Return the [X, Y] coordinate for the center point of the cell that contains the specified text.  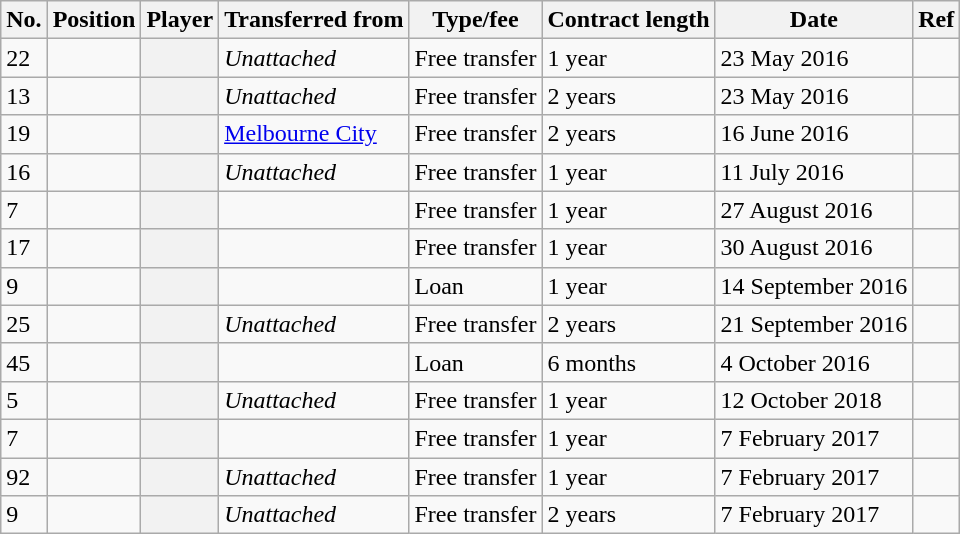
4 October 2016 [814, 362]
Contract length [628, 20]
6 months [628, 362]
14 September 2016 [814, 286]
22 [24, 58]
12 October 2018 [814, 400]
92 [24, 477]
Position [94, 20]
Type/fee [476, 20]
17 [24, 248]
Date [814, 20]
13 [24, 96]
5 [24, 400]
Ref [936, 20]
No. [24, 20]
16 [24, 172]
11 July 2016 [814, 172]
Player [180, 20]
25 [24, 324]
27 August 2016 [814, 210]
21 September 2016 [814, 324]
19 [24, 134]
45 [24, 362]
Melbourne City [314, 134]
30 August 2016 [814, 248]
16 June 2016 [814, 134]
Transferred from [314, 20]
